Return the [X, Y] coordinate for the center point of the cell that contains the specified text.  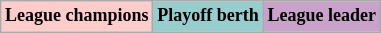
League champions [77, 16]
Playoff berth [208, 16]
League leader [322, 16]
